For the text-containing cell, return its midpoint in [X, Y] coordinate format. 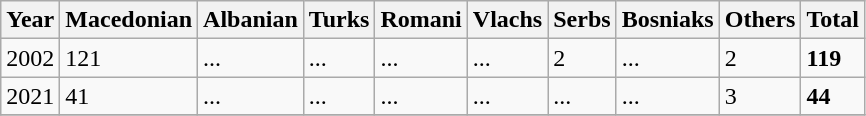
Bosniaks [668, 20]
119 [833, 58]
3 [760, 96]
121 [129, 58]
44 [833, 96]
Turks [339, 20]
Albanian [251, 20]
Total [833, 20]
Macedonian [129, 20]
Year [30, 20]
2021 [30, 96]
2002 [30, 58]
Others [760, 20]
41 [129, 96]
Serbs [582, 20]
Vlachs [507, 20]
Romani [421, 20]
